Pinpoint the cell where the given text exists, returning its (X, Y) midpoint coordinate. 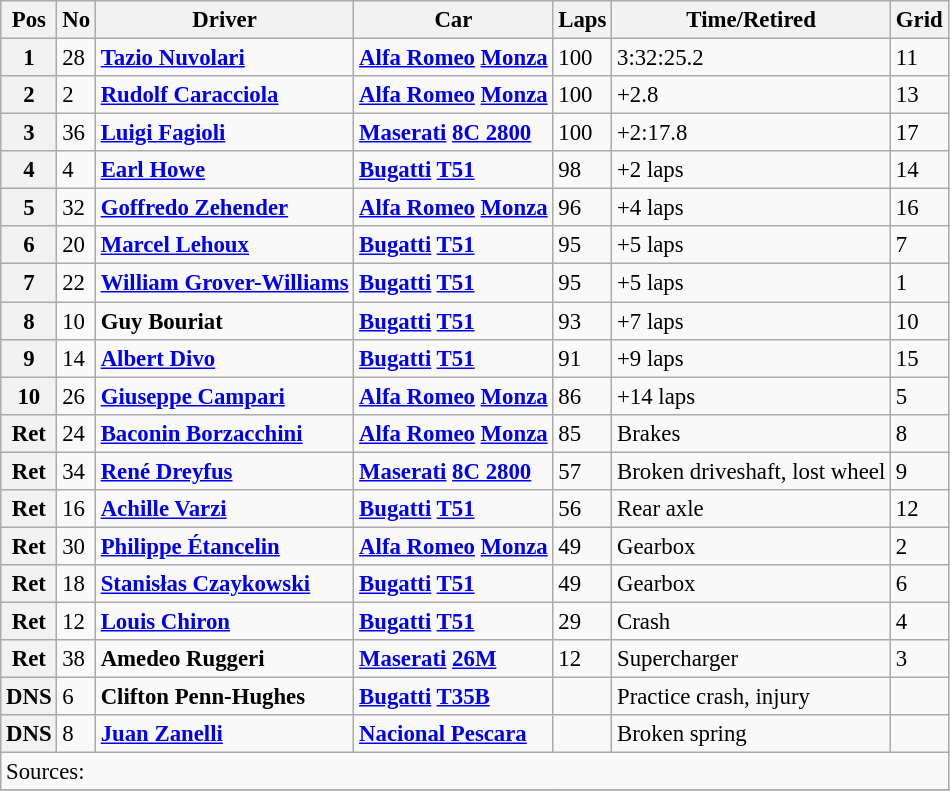
Luigi Fagioli (224, 133)
24 (76, 433)
13 (920, 95)
Driver (224, 20)
+2 laps (752, 170)
Stanisłas Czaykowski (224, 584)
11 (920, 58)
93 (582, 321)
Rudolf Caracciola (224, 95)
+2.8 (752, 95)
29 (582, 621)
Rear axle (752, 509)
+9 laps (752, 358)
Earl Howe (224, 170)
No (76, 20)
Goffredo Zehender (224, 208)
Supercharger (752, 659)
15 (920, 358)
32 (76, 208)
Guy Bouriat (224, 321)
+4 laps (752, 208)
Car (454, 20)
22 (76, 283)
Practice crash, injury (752, 697)
Achille Varzi (224, 509)
Clifton Penn-Hughes (224, 697)
Pos (29, 20)
Baconin Borzacchini (224, 433)
Louis Chiron (224, 621)
85 (582, 433)
96 (582, 208)
56 (582, 509)
Broken spring (752, 734)
+14 laps (752, 396)
Juan Zanelli (224, 734)
26 (76, 396)
57 (582, 471)
Philippe Étancelin (224, 546)
René Dreyfus (224, 471)
+2:17.8 (752, 133)
Nacional Pescara (454, 734)
Giuseppe Campari (224, 396)
20 (76, 245)
Laps (582, 20)
38 (76, 659)
Albert Divo (224, 358)
Time/Retired (752, 20)
Marcel Lehoux (224, 245)
91 (582, 358)
3:32:25.2 (752, 58)
98 (582, 170)
18 (76, 584)
36 (76, 133)
17 (920, 133)
Maserati 26M (454, 659)
Broken driveshaft, lost wheel (752, 471)
30 (76, 546)
Brakes (752, 433)
Bugatti T35B (454, 697)
86 (582, 396)
Crash (752, 621)
Grid (920, 20)
Tazio Nuvolari (224, 58)
Sources: (474, 772)
William Grover-Williams (224, 283)
34 (76, 471)
Amedeo Ruggeri (224, 659)
28 (76, 58)
+7 laps (752, 321)
